Output the [X, Y] coordinate of the center of the cell containing the given text.  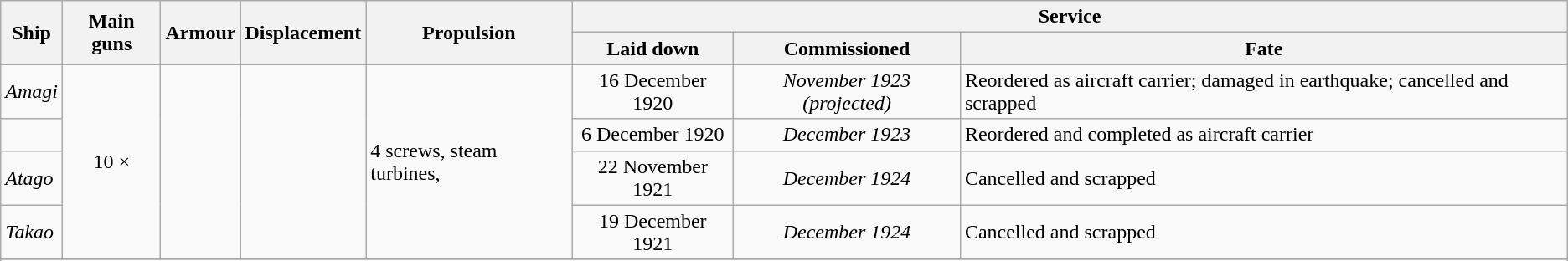
6 December 1920 [653, 135]
Laid down [653, 49]
10 × [111, 162]
Reordered and completed as aircraft carrier [1263, 135]
Takao [32, 233]
4 screws, steam turbines, [469, 162]
Commissioned [848, 49]
Main guns [111, 33]
Amagi [32, 92]
December 1923 [848, 135]
November 1923 (projected) [848, 92]
Service [1070, 17]
Armour [201, 33]
Propulsion [469, 33]
Atago [32, 177]
Displacement [303, 33]
16 December 1920 [653, 92]
22 November 1921 [653, 177]
Reordered as aircraft carrier; damaged in earthquake; cancelled and scrapped [1263, 92]
Ship [32, 33]
Fate [1263, 49]
19 December 1921 [653, 233]
